Scan for the cell matching the given text and deliver its [x, y] coordinate at center. 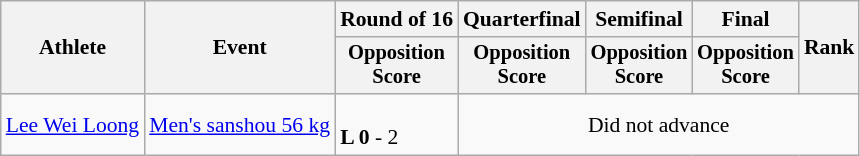
Quarterfinal [522, 19]
Lee Wei Loong [72, 124]
Semifinal [640, 19]
Rank [830, 48]
Men's sanshou 56 kg [240, 124]
Athlete [72, 48]
L 0 - 2 [396, 124]
Round of 16 [396, 19]
Final [746, 19]
Did not advance [658, 124]
Event [240, 48]
